Extract the [X, Y] coordinate from the center of the cell holding the provided text.  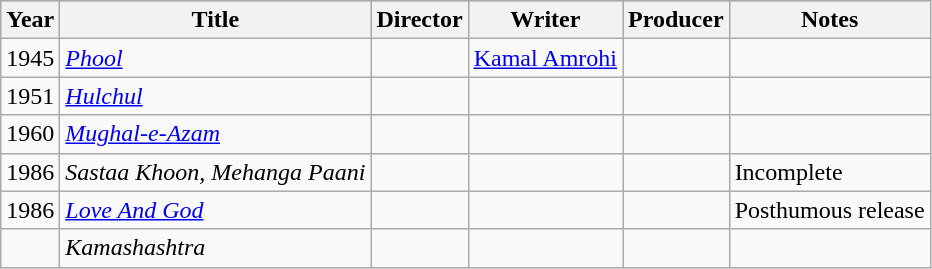
Notes [830, 20]
Producer [676, 20]
Writer [545, 20]
1951 [30, 96]
Posthumous release [830, 210]
Director [420, 20]
Phool [216, 58]
Incomplete [830, 172]
1945 [30, 58]
Sastaa Khoon, Mehanga Paani [216, 172]
Year [30, 20]
Mughal-e-Azam [216, 134]
Kamashashtra [216, 248]
Love And God [216, 210]
Title [216, 20]
Hulchul [216, 96]
1960 [30, 134]
Kamal Amrohi [545, 58]
